Search for the cell housing the specified text and yield its [X, Y] center coordinate. 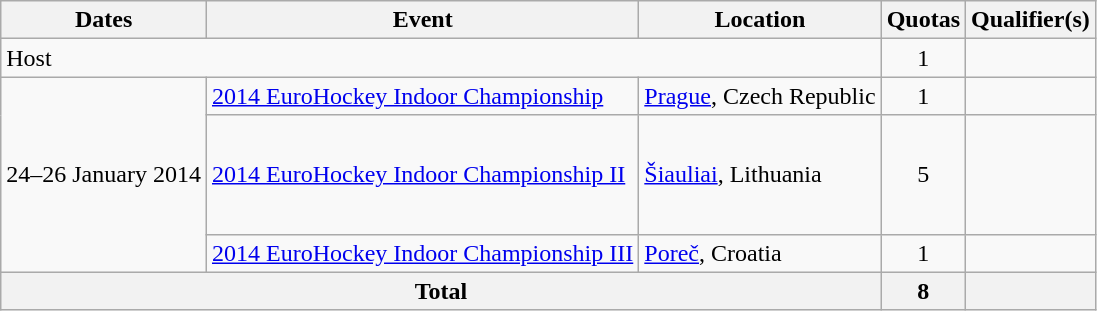
2014 EuroHockey Indoor Championship [422, 96]
Prague, Czech Republic [760, 96]
8 [923, 291]
Poreč, Croatia [760, 253]
Event [422, 20]
2014 EuroHockey Indoor Championship II [422, 174]
Total [441, 291]
Šiauliai, Lithuania [760, 174]
24–26 January 2014 [104, 174]
Location [760, 20]
2014 EuroHockey Indoor Championship III [422, 253]
5 [923, 174]
Dates [104, 20]
Host [441, 58]
Quotas [923, 20]
Qualifier(s) [1031, 20]
